Detect which cell encompasses the target text, then output its (x, y) center coordinate. 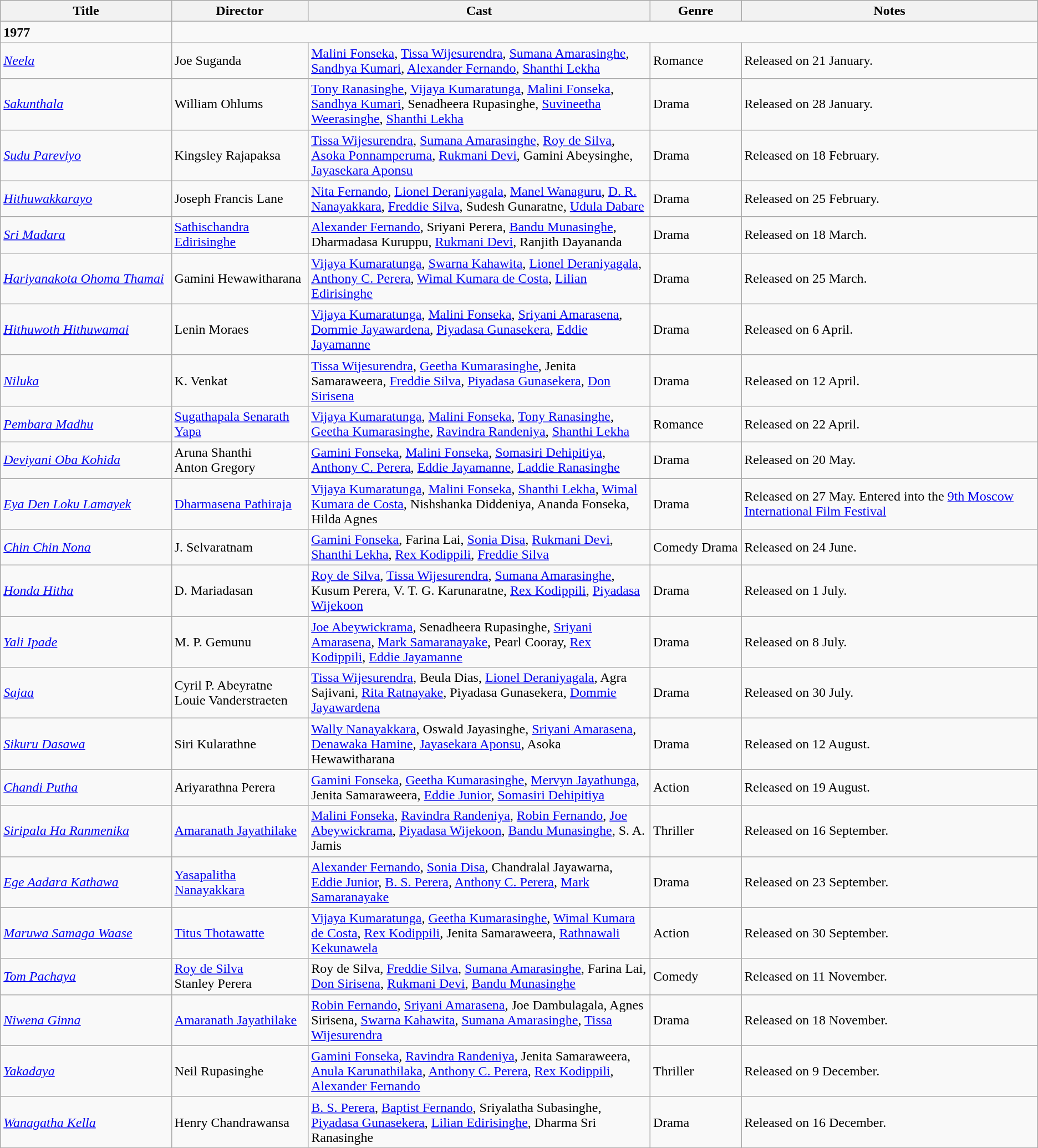
Released on 30 September. (889, 933)
Neil Rupasinghe (240, 1071)
Tissa Wijesurendra, Geetha Kumarasinghe, Jenita Samaraweera, Freddie Silva, Piyadasa Gunasekera, Don Sirisena (479, 380)
Tony Ranasinghe, Vijaya Kumaratunga, Malini Fonseka, Sandhya Kumari, Senadheera Rupasinghe, Suvineetha Weerasinghe, Shanthi Lekha (479, 104)
Titus Thotawatte (240, 933)
M. P. Gemunu (240, 642)
Released on 24 June. (889, 548)
Tissa Wijesurendra, Beula Dias, Lionel Deraniyagala, Agra Sajivani, Rita Ratnayake, Piyadasa Gunasekera, Dommie Jayawardena (479, 693)
Released on 16 December. (889, 1122)
Roy de Silva, Freddie Silva, Sumana Amarasinghe, Farina Lai, Don Sirisena, Rukmani Devi, Bandu Munasinghe (479, 977)
1977 (86, 32)
Cast (479, 11)
Comedy Drama (695, 548)
Malini Fonseka, Tissa Wijesurendra, Sumana Amarasinghe, Sandhya Kumari, Alexander Fernando, Shanthi Lekha (479, 61)
Joe Abeywickrama, Senadheera Rupasinghe, Sriyani Amarasena, Mark Samaranayake, Pearl Cooray, Rex Kodippili, Eddie Jayamanne (479, 642)
Released on 20 May. (889, 460)
Cyril P. Abeyratne Louie Vanderstraeten (240, 693)
Hithuwakkarayo (86, 198)
Dharmasena Pathiraja (240, 503)
Genre (695, 11)
Sikuru Dasawa (86, 744)
Honda Hitha (86, 591)
Roy de Silva, Tissa Wijesurendra, Sumana Amarasinghe, Kusum Perera, V. T. G. Karunaratne, Rex Kodippili, Piyadasa Wijekoon (479, 591)
Deviyani Oba Kohida (86, 460)
Gamini Fonseka, Farina Lai, Sonia Disa, Rukmani Devi, Shanthi Lekha, Rex Kodippili, Freddie Silva (479, 548)
Tissa Wijesurendra, Sumana Amarasinghe, Roy de Silva, Asoka Ponnamperuma, Rukmani Devi, Gamini Abeysinghe, Jayasekara Aponsu (479, 155)
Neela (86, 61)
Title (86, 11)
Sajaa (86, 693)
Nita Fernando, Lionel Deraniyagala, Manel Wanaguru, D. R. Nanayakkara, Freddie Silva, Sudesh Gunaratne, Udula Dabare (479, 198)
Eya Den Loku Lamayek (86, 503)
Sugathapala Senarath Yapa (240, 424)
Hithuwoth Hithuwamai (86, 329)
Released on 8 July. (889, 642)
Released on 25 March. (889, 278)
Released on 12 April. (889, 380)
Director (240, 11)
Chandi Putha (86, 787)
K. Venkat (240, 380)
Notes (889, 11)
William Ohlums (240, 104)
Sakunthala (86, 104)
Niwena Ginna (86, 1020)
Chin Chin Nona (86, 548)
Ege Aadara Kathawa (86, 882)
Alexander Fernando, Sriyani Perera, Bandu Munasinghe, Dharmadasa Kuruppu, Rukmani Devi, Ranjith Dayananda (479, 235)
Released on 6 April. (889, 329)
Vijaya Kumaratunga, Malini Fonseka, Shanthi Lekha, Wimal Kumara de Costa, Nishshanka Diddeniya, Ananda Fonseka, Hilda Agnes (479, 503)
Released on 12 August. (889, 744)
Released on 1 July. (889, 591)
Released on 23 September. (889, 882)
Gamini Fonseka, Ravindra Randeniya, Jenita Samaraweera, Anula Karunathilaka, Anthony C. Perera, Rex Kodippili, Alexander Fernando (479, 1071)
Released on 28 January. (889, 104)
Gamini Hewawitharana (240, 278)
Vijaya Kumaratunga, Geetha Kumarasinghe, Wimal Kumara de Costa, Rex Kodippili, Jenita Samaraweera, Rathnawali Kekunawela (479, 933)
Released on 18 February. (889, 155)
Wally Nanayakkara, Oswald Jayasinghe, Sriyani Amarasena, Denawaka Hamine, Jayasekara Aponsu, Asoka Hewawitharana (479, 744)
Maruwa Samaga Waase (86, 933)
Released on 22 April. (889, 424)
D. Mariadasan (240, 591)
Malini Fonseka, Ravindra Randeniya, Robin Fernando, Joe Abeywickrama, Piyadasa Wijekoon, Bandu Munasinghe, S. A. Jamis (479, 831)
Tom Pachaya (86, 977)
Yakadaya (86, 1071)
Niluka (86, 380)
Henry Chandrawansa (240, 1122)
Robin Fernando, Sriyani Amarasena, Joe Dambulagala, Agnes Sirisena, Swarna Kahawita, Sumana Amarasinghe, Tissa Wijesurendra (479, 1020)
Vijaya Kumaratunga, Swarna Kahawita, Lionel Deraniyagala, Anthony C. Perera, Wimal Kumara de Costa, Lilian Edirisinghe (479, 278)
Joe Suganda (240, 61)
Released on 21 January. (889, 61)
Released on 16 September. (889, 831)
Siri Kularathne (240, 744)
Sathischandra Edirisinghe (240, 235)
Released on 19 August. (889, 787)
Sudu Pareviyo (86, 155)
Vijaya Kumaratunga, Malini Fonseka, Tony Ranasinghe, Geetha Kumarasinghe, Ravindra Randeniya, Shanthi Lekha (479, 424)
Released on 11 November. (889, 977)
Alexander Fernando, Sonia Disa, Chandralal Jayawarna, Eddie Junior, B. S. Perera, Anthony C. Perera, Mark Samaranayake (479, 882)
Yasapalitha Nanayakkara (240, 882)
B. S. Perera, Baptist Fernando, Sriyalatha Subasinghe, Piyadasa Gunasekera, Lilian Edirisinghe, Dharma Sri Ranasinghe (479, 1122)
Released on 27 May. Entered into the 9th Moscow International Film Festival (889, 503)
Hariyanakota Ohoma Thamai (86, 278)
Gamini Fonseka, Malini Fonseka, Somasiri Dehipitiya, Anthony C. Perera, Eddie Jayamanne, Laddie Ranasinghe (479, 460)
Aruna Shanthi Anton Gregory (240, 460)
Wanagatha Kella (86, 1122)
Yali Ipade (86, 642)
Gamini Fonseka, Geetha Kumarasinghe, Mervyn Jayathunga, Jenita Samaraweera, Eddie Junior, Somasiri Dehipitiya (479, 787)
Pembara Madhu (86, 424)
Ariyarathna Perera (240, 787)
Lenin Moraes (240, 329)
Siripala Ha Ranmenika (86, 831)
Released on 18 March. (889, 235)
Released on 18 November. (889, 1020)
Comedy (695, 977)
Released on 30 July. (889, 693)
Joseph Francis Lane (240, 198)
J. Selvaratnam (240, 548)
Roy de Silva Stanley Perera (240, 977)
Released on 9 December. (889, 1071)
Vijaya Kumaratunga, Malini Fonseka, Sriyani Amarasena, Dommie Jayawardena, Piyadasa Gunasekera, Eddie Jayamanne (479, 329)
Released on 25 February. (889, 198)
Kingsley Rajapaksa (240, 155)
Sri Madara (86, 235)
